Capture the cell that displays the provided text and extract its [X, Y] central coordinate. 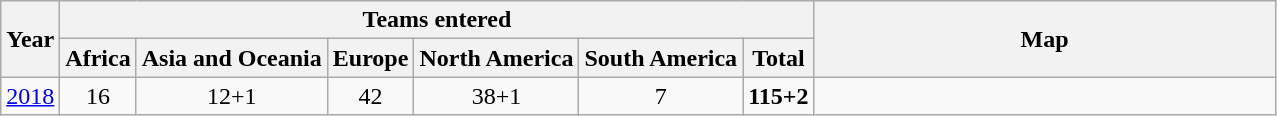
42 [370, 96]
North America [496, 58]
Africa [98, 58]
7 [661, 96]
Asia and Oceania [232, 58]
Teams entered [437, 20]
Map [1044, 39]
2018 [30, 96]
Total [778, 58]
12+1 [232, 96]
Year [30, 39]
115+2 [778, 96]
38+1 [496, 96]
Europe [370, 58]
South America [661, 58]
16 [98, 96]
